Search for the cell housing the specified text and yield its (X, Y) center coordinate. 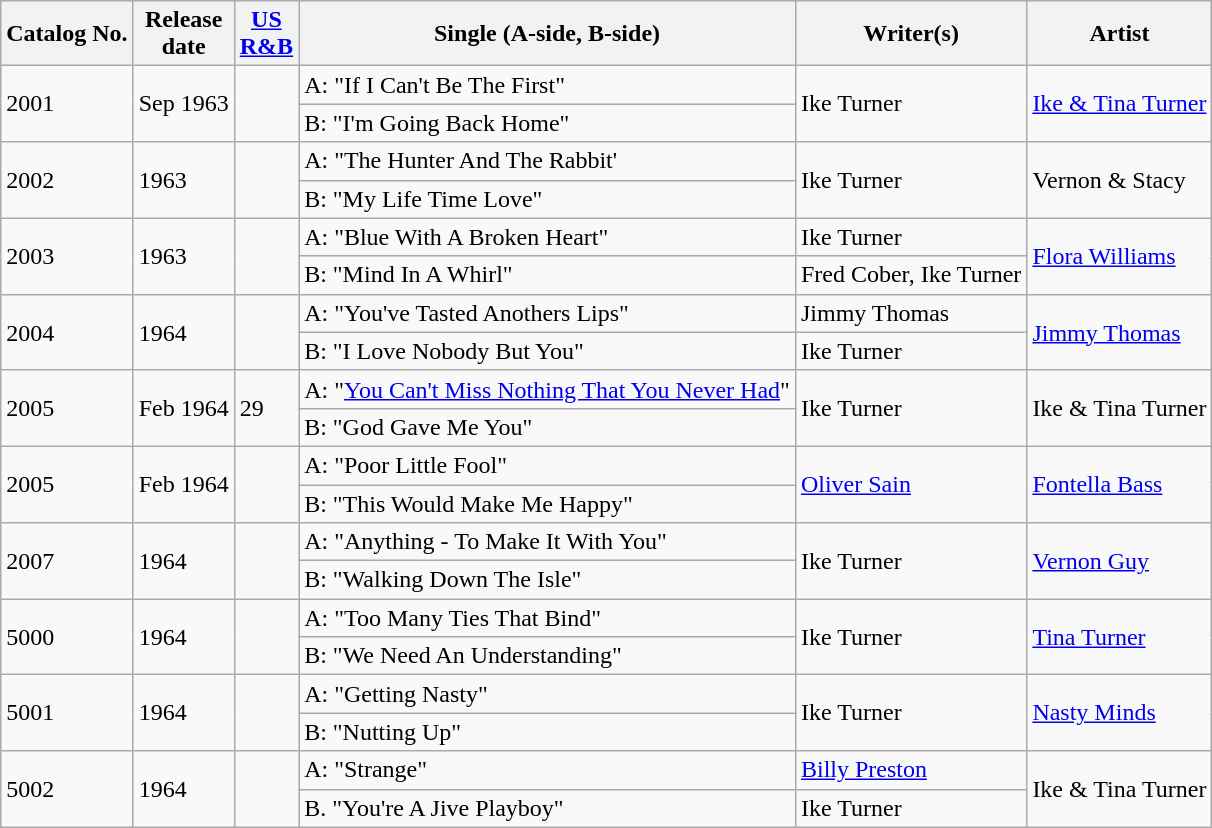
A: "Strange" (548, 770)
Releasedate (184, 34)
Fred Cober, Ike Turner (910, 275)
A: "The Hunter And The Rabbit' (548, 161)
2002 (67, 180)
B: "I'm Going Back Home" (548, 123)
2001 (67, 104)
A: "Getting Nasty" (548, 694)
Oliver Sain (910, 484)
A: "Poor Little Fool" (548, 465)
Tina Turner (1120, 637)
2007 (67, 561)
Billy Preston (910, 770)
2004 (67, 332)
5000 (67, 637)
Artist (1120, 34)
Catalog No. (67, 34)
A: "Too Many Ties That Bind" (548, 618)
B: "This Would Make Me Happy" (548, 503)
A: "You Can't Miss Nothing That You Never Had" (548, 389)
5001 (67, 713)
B: "I Love Nobody But You" (548, 351)
5002 (67, 789)
Nasty Minds (1120, 713)
Sep 1963 (184, 104)
A: "Anything - To Make It With You" (548, 542)
2003 (67, 256)
Vernon & Stacy (1120, 180)
B: "Walking Down The Isle" (548, 580)
Writer(s) (910, 34)
A: "You've Tasted Anothers Lips" (548, 313)
A: "Blue With A Broken Heart" (548, 237)
B: "God Gave Me You" (548, 427)
29 (266, 408)
B. "You're A Jive Playboy" (548, 808)
A: "If I Can't Be The First" (548, 85)
Flora Williams (1120, 256)
Single (A-side, B-side) (548, 34)
Vernon Guy (1120, 561)
B: "Nutting Up" (548, 732)
Fontella Bass (1120, 484)
B: "My Life Time Love" (548, 199)
B: "We Need An Understanding" (548, 656)
USR&B (266, 34)
B: "Mind In A Whirl" (548, 275)
